Capture the cell that displays the provided text and extract its (x, y) central coordinate. 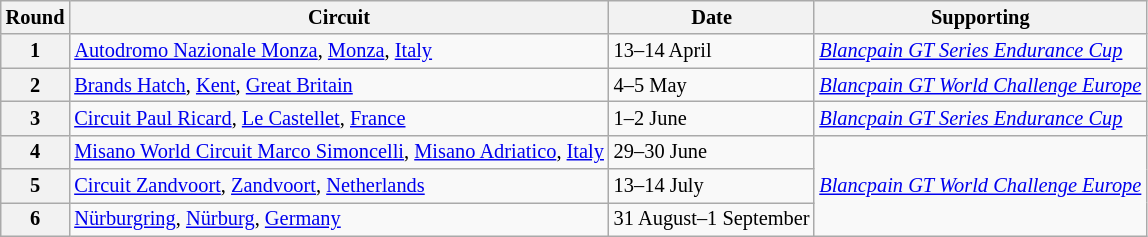
4–5 May (712, 85)
13–14 July (712, 186)
1 (36, 51)
Brands Hatch, Kent, Great Britain (338, 85)
31 August–1 September (712, 219)
4 (36, 152)
Circuit (338, 17)
Autodromo Nazionale Monza, Monza, Italy (338, 51)
5 (36, 186)
Round (36, 17)
Circuit Zandvoort, Zandvoort, Netherlands (338, 186)
Misano World Circuit Marco Simoncelli, Misano Adriatico, Italy (338, 152)
29–30 June (712, 152)
6 (36, 219)
3 (36, 118)
Date (712, 17)
Circuit Paul Ricard, Le Castellet, France (338, 118)
Nürburgring, Nürburg, Germany (338, 219)
Supporting (980, 17)
13–14 April (712, 51)
2 (36, 85)
1–2 June (712, 118)
